Extract the (x, y) coordinate from the center of the cell holding the provided text.  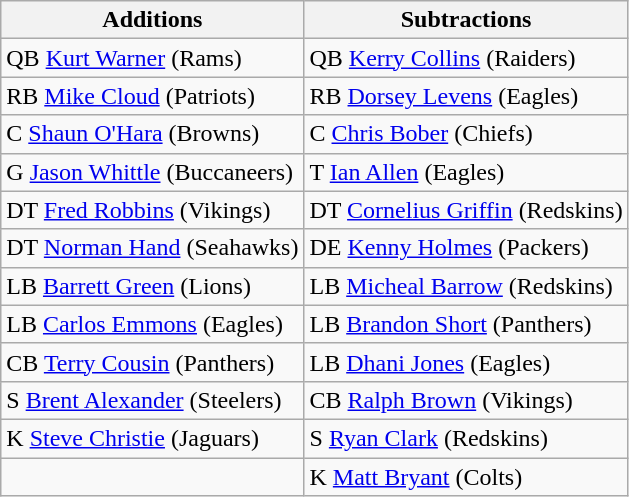
QB Kurt Warner (Rams) (152, 58)
S Brent Alexander (Steelers) (152, 400)
K Matt Bryant (Colts) (466, 477)
C Shaun O'Hara (Browns) (152, 134)
DT Fred Robbins (Vikings) (152, 210)
G Jason Whittle (Buccaneers) (152, 172)
LB Dhani Jones (Eagles) (466, 362)
RB Mike Cloud (Patriots) (152, 96)
Subtractions (466, 20)
Additions (152, 20)
CB Terry Cousin (Panthers) (152, 362)
LB Carlos Emmons (Eagles) (152, 324)
CB Ralph Brown (Vikings) (466, 400)
LB Barrett Green (Lions) (152, 286)
RB Dorsey Levens (Eagles) (466, 96)
DE Kenny Holmes (Packers) (466, 248)
DT Norman Hand (Seahawks) (152, 248)
C Chris Bober (Chiefs) (466, 134)
S Ryan Clark (Redskins) (466, 438)
T Ian Allen (Eagles) (466, 172)
DT Cornelius Griffin (Redskins) (466, 210)
K Steve Christie (Jaguars) (152, 438)
QB Kerry Collins (Raiders) (466, 58)
LB Brandon Short (Panthers) (466, 324)
LB Micheal Barrow (Redskins) (466, 286)
